Return (X, Y) of the center of cell containing provided text 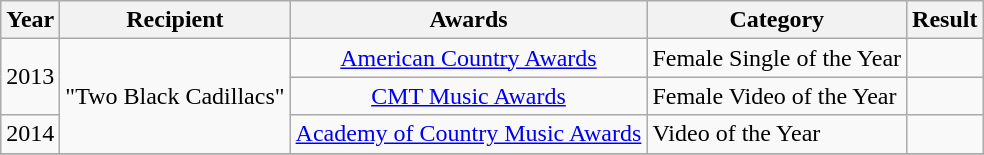
Female Video of the Year (777, 96)
Result (945, 20)
Category (777, 20)
Awards (468, 20)
Academy of Country Music Awards (468, 134)
Female Single of the Year (777, 58)
Recipient (175, 20)
CMT Music Awards (468, 96)
2014 (30, 134)
"Two Black Cadillacs" (175, 96)
Video of the Year (777, 134)
American Country Awards (468, 58)
2013 (30, 77)
Year (30, 20)
